Identify which cell holds the provided text, then report its (X, Y) central coordinate. 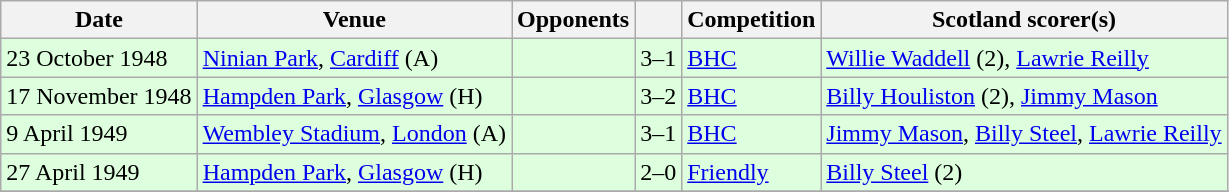
27 April 1949 (99, 172)
Billy Steel (2) (1024, 172)
Opponents (574, 20)
Friendly (752, 172)
Wembley Stadium, London (A) (354, 134)
Scotland scorer(s) (1024, 20)
Competition (752, 20)
23 October 1948 (99, 58)
Ninian Park, Cardiff (A) (354, 58)
3–2 (658, 96)
17 November 1948 (99, 96)
9 April 1949 (99, 134)
Willie Waddell (2), Lawrie Reilly (1024, 58)
2–0 (658, 172)
Jimmy Mason, Billy Steel, Lawrie Reilly (1024, 134)
Date (99, 20)
Billy Houliston (2), Jimmy Mason (1024, 96)
Venue (354, 20)
